Find where the given text appears and provide that cell's center as [X, Y] coordinate. 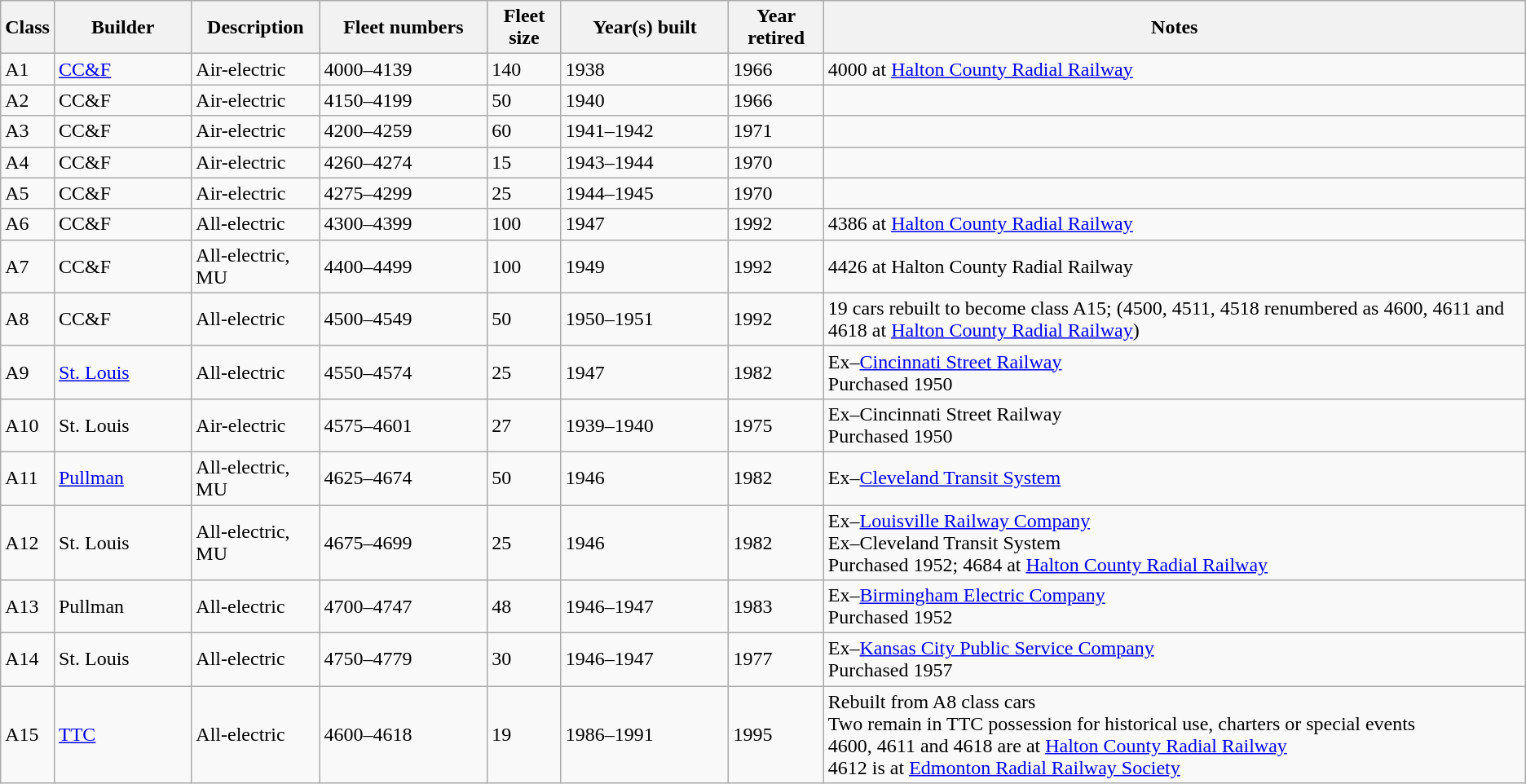
1983 [776, 606]
4300–4399 [404, 224]
Ex–Birmingham Electric CompanyPurchased 1952 [1174, 606]
A7 [28, 266]
A15 [28, 735]
4400–4499 [404, 266]
1944–1945 [645, 193]
1995 [776, 735]
30 [524, 660]
4550–4574 [404, 372]
A10 [28, 425]
A8 [28, 319]
4000 at Halton County Radial Railway [1174, 69]
A2 [28, 100]
4625–4674 [404, 478]
4700–4747 [404, 606]
A3 [28, 131]
4260–4274 [404, 162]
27 [524, 425]
Year(s) built [645, 28]
4750–4779 [404, 660]
TTC [122, 735]
Ex–Kansas City Public Service CompanyPurchased 1957 [1174, 660]
Year retired [776, 28]
A1 [28, 69]
4675–4699 [404, 543]
A12 [28, 543]
1971 [776, 131]
Notes [1174, 28]
A13 [28, 606]
1950–1951 [645, 319]
15 [524, 162]
Ex–Cleveland Transit System [1174, 478]
A4 [28, 162]
1939–1940 [645, 425]
4386 at Halton County Radial Railway [1174, 224]
Class [28, 28]
60 [524, 131]
19 [524, 735]
Ex–Louisville Railway CompanyEx–Cleveland Transit SystemPurchased 1952; 4684 at Halton County Radial Railway [1174, 543]
19 cars rebuilt to become class A15; (4500, 4511, 4518 renumbered as 4600, 4611 and 4618 at Halton County Radial Railway) [1174, 319]
4150–4199 [404, 100]
A5 [28, 193]
1938 [645, 69]
Fleet numbers [404, 28]
1949 [645, 266]
1940 [645, 100]
4275–4299 [404, 193]
Fleet size [524, 28]
A6 [28, 224]
4426 at Halton County Radial Railway [1174, 266]
1943–1944 [645, 162]
4200–4259 [404, 131]
A9 [28, 372]
1977 [776, 660]
A14 [28, 660]
Builder [122, 28]
4000–4139 [404, 69]
4575–4601 [404, 425]
140 [524, 69]
48 [524, 606]
1975 [776, 425]
4600–4618 [404, 735]
4500–4549 [404, 319]
1986–1991 [645, 735]
Description [256, 28]
A11 [28, 478]
1941–1942 [645, 131]
